Pinpoint the cell where the given text exists, returning its [X, Y] midpoint coordinate. 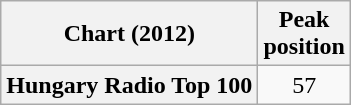
Chart (2012) [130, 34]
Peakposition [304, 34]
Hungary Radio Top 100 [130, 85]
57 [304, 85]
